For the text-containing cell, return its midpoint in (X, Y) coordinate format. 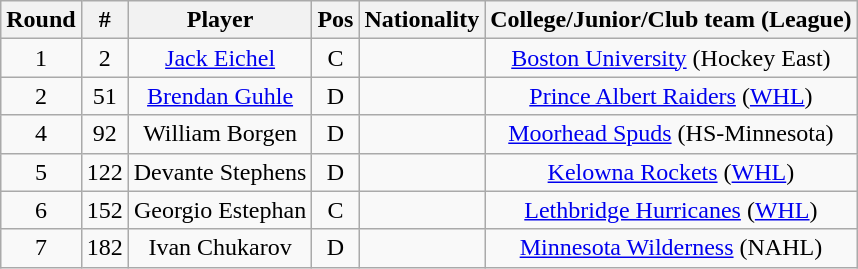
7 (41, 248)
Jack Eichel (220, 58)
Boston University (Hockey East) (671, 58)
Prince Albert Raiders (WHL) (671, 96)
College/Junior/Club team (League) (671, 20)
92 (104, 134)
152 (104, 210)
Kelowna Rockets (WHL) (671, 172)
Ivan Chukarov (220, 248)
Lethbridge Hurricanes (WHL) (671, 210)
Moorhead Spuds (HS-Minnesota) (671, 134)
51 (104, 96)
Devante Stephens (220, 172)
Georgio Estephan (220, 210)
Brendan Guhle (220, 96)
Nationality (422, 20)
William Borgen (220, 134)
182 (104, 248)
4 (41, 134)
122 (104, 172)
1 (41, 58)
Minnesota Wilderness (NAHL) (671, 248)
Round (41, 20)
Pos (336, 20)
5 (41, 172)
Player (220, 20)
# (104, 20)
6 (41, 210)
